From the cell containing the given text, extract its center point as [x, y] coordinate. 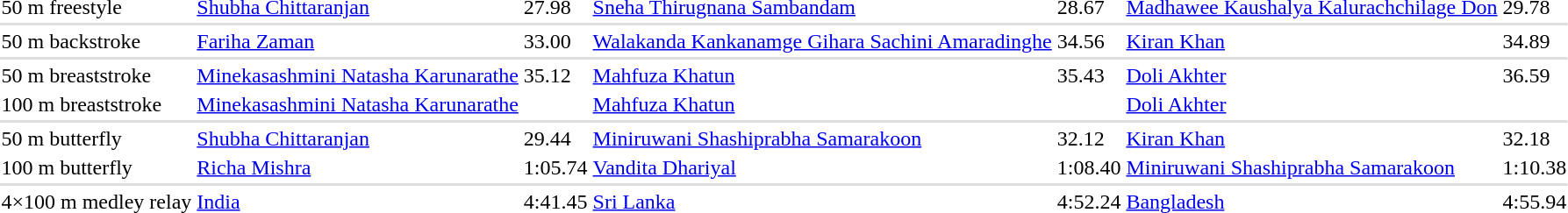
Shubha Chittaranjan [358, 138]
50 m breaststroke [97, 75]
29.44 [555, 138]
32.18 [1535, 138]
Walakanda Kankanamge Gihara Sachini Amaradinghe [822, 41]
1:10.38 [1535, 167]
35.12 [555, 75]
32.12 [1089, 138]
34.56 [1089, 41]
1:08.40 [1089, 167]
Richa Mishra [358, 167]
50 m butterfly [97, 138]
35.43 [1089, 75]
100 m breaststroke [97, 104]
33.00 [555, 41]
50 m backstroke [97, 41]
34.89 [1535, 41]
100 m butterfly [97, 167]
36.59 [1535, 75]
1:05.74 [555, 167]
Fariha Zaman [358, 41]
Vandita Dhariyal [822, 167]
